Return the [X, Y] coordinate for the center point of the cell that contains the specified text.  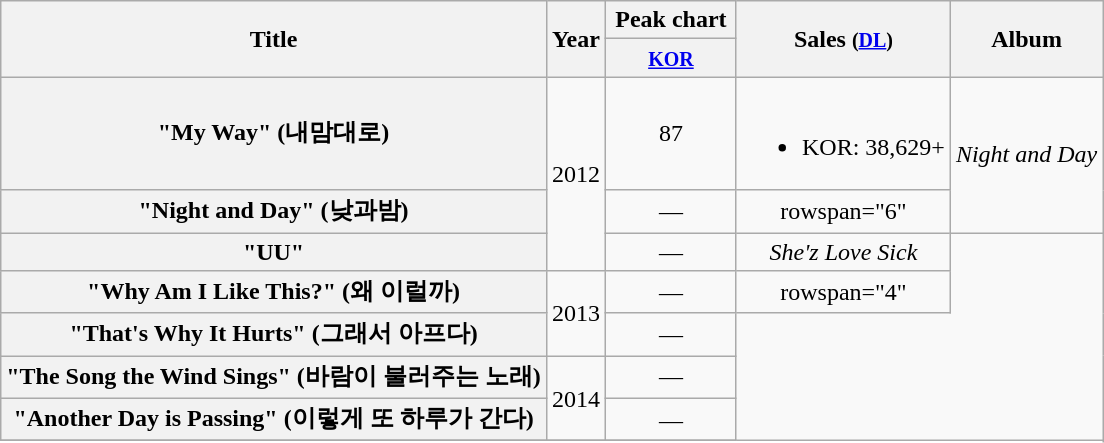
"That's Why It Hurts" (그래서 아프다) [274, 334]
rowspan="6" [843, 212]
She'z Love Sick [843, 251]
Title [274, 39]
87 [670, 134]
rowspan="4" [843, 292]
"Night and Day" (낮과밤) [274, 212]
Sales (DL) [843, 39]
Album [1026, 39]
2013 [576, 314]
Year [576, 39]
"The Song the Wind Sings" (바람이 불러주는 노래) [274, 378]
Night and Day [1026, 155]
"UU" [274, 251]
Peak chart [670, 20]
2014 [576, 398]
"Another Day is Passing" (이렇게 또 하루가 간다) [274, 420]
"Why Am I Like This?" (왜 이럴까) [274, 292]
2012 [576, 174]
"My Way" (내맘대로) [274, 134]
KOR [670, 58]
KOR: 38,629+ [843, 134]
